Find where the given text appears and provide that cell's center as (X, Y) coordinate. 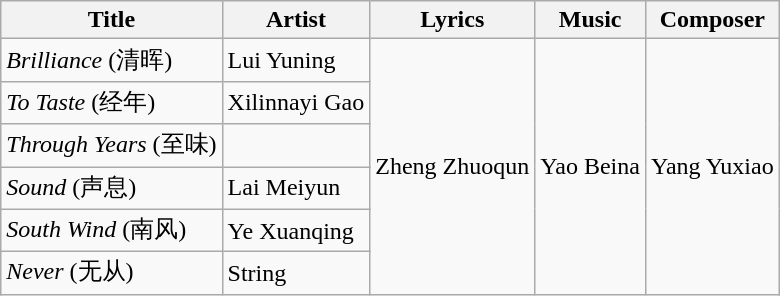
Zheng Zhuoqun (452, 166)
Never (无从) (112, 274)
Ye Xuanqing (296, 230)
Title (112, 20)
Xilinnayi Gao (296, 102)
Lui Yuning (296, 60)
To Taste (经年) (112, 102)
String (296, 274)
Brilliance (清晖) (112, 60)
Yang Yuxiao (712, 166)
Music (590, 20)
Lai Meiyun (296, 188)
Yao Beina (590, 166)
Lyrics (452, 20)
South Wind (南风) (112, 230)
Through Years (至味) (112, 146)
Sound (声息) (112, 188)
Artist (296, 20)
Composer (712, 20)
